Locate the cell with the specified text and output its [X, Y] center coordinate. 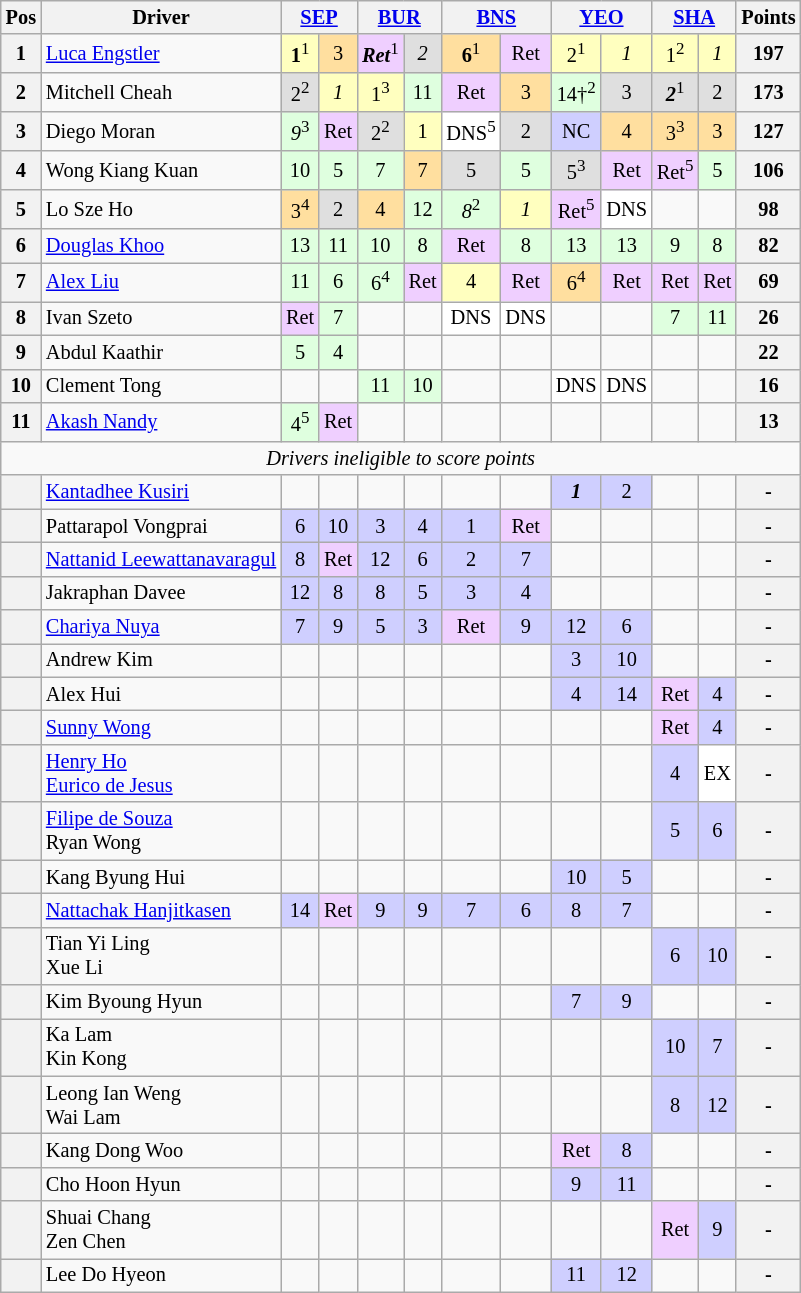
Wong Kiang Kuan [161, 170]
Nattanid Leewattanavaragul [161, 559]
Pos [21, 17]
16 [768, 386]
Filipe de Souza Ryan Wong [161, 831]
Jakraphan Davee [161, 593]
Andrew Kim [161, 660]
Henry Ho Eurico de Jesus [161, 773]
173 [768, 92]
Nattachak Hanjitkasen [161, 910]
26 [768, 318]
Alex Liu [161, 282]
33 [675, 132]
14†2 [576, 92]
Kantadhee Kusiri [161, 492]
Kang Byung Hui [161, 877]
197 [768, 54]
Cho Hoon Hyun [161, 1184]
Leong Ian Weng Wai Lam [161, 1105]
Chariya Nuya [161, 627]
Lo Sze Ho [161, 210]
Tian Yi Ling Xue Li [161, 956]
BUR [399, 17]
Points [768, 17]
Ivan Szeto [161, 318]
61 [472, 54]
BNS [496, 17]
98 [768, 210]
Lee Do Hyeon [161, 1275]
Ret1 [380, 54]
Pattarapol Vongprai [161, 526]
Ka Lam Kin Kong [161, 1047]
106 [768, 170]
Shuai Chang Zen Chen [161, 1230]
Drivers ineligible to score points [401, 458]
SHA [694, 17]
Driver [161, 17]
Mitchell Cheah [161, 92]
34 [300, 210]
Akash Nandy [161, 422]
Alex Hui [161, 694]
EX [717, 773]
Douglas Khoo [161, 246]
YEO [602, 17]
69 [768, 282]
93 [300, 132]
127 [768, 132]
Clement Tong [161, 386]
NC [576, 132]
SEP [319, 17]
DNS5 [472, 132]
53 [576, 170]
Abdul Kaathir [161, 352]
Diego Moran [161, 132]
Sunny Wong [161, 728]
45 [300, 422]
Luca Engstler [161, 54]
Kang Dong Woo [161, 1150]
Kim Byoung Hyun [161, 1001]
